Extract the (X, Y) coordinate from the center of the cell holding the provided text.  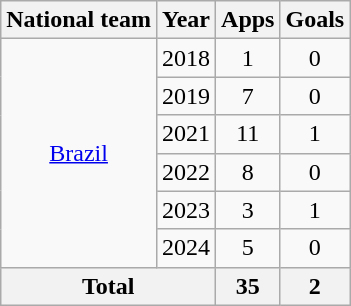
35 (248, 286)
2021 (186, 134)
Apps (248, 20)
2019 (186, 96)
2018 (186, 58)
Year (186, 20)
11 (248, 134)
2023 (186, 210)
3 (248, 210)
Goals (315, 20)
Brazil (79, 153)
2024 (186, 248)
National team (79, 20)
2022 (186, 172)
5 (248, 248)
7 (248, 96)
8 (248, 172)
2 (315, 286)
Total (108, 286)
